Output the [X, Y] coordinate of the center of the cell containing the given text.  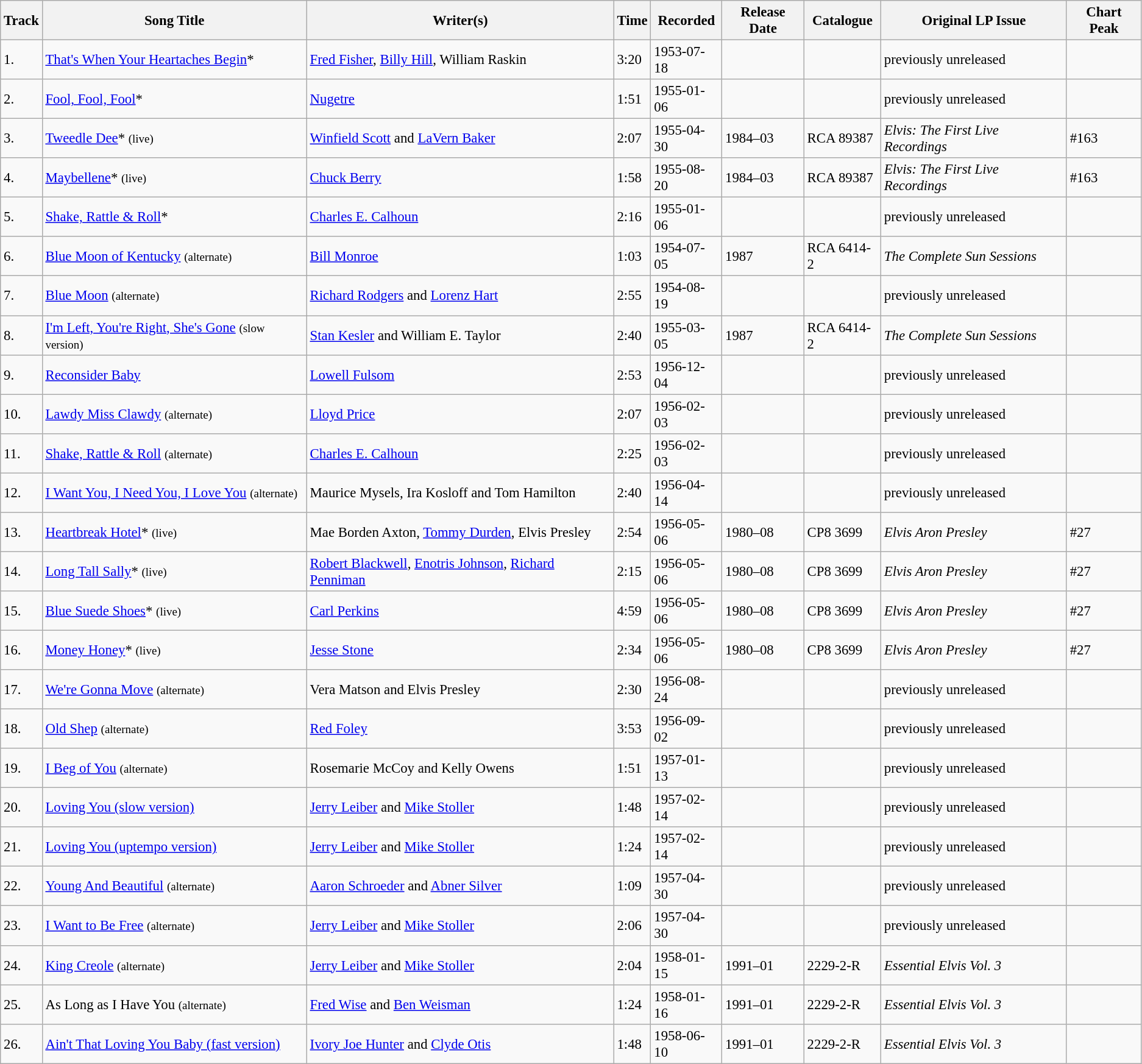
Song Title [174, 21]
Fool, Fool, Fool* [174, 99]
Chart Peak [1104, 21]
Lawdy Miss Clawdy (alternate) [174, 414]
Loving You (uptempo version) [174, 847]
1956-12-04 [686, 374]
1956-09-02 [686, 729]
16. [21, 650]
22. [21, 886]
3. [21, 139]
That's When Your Heartaches Begin* [174, 60]
3:53 [633, 729]
25. [21, 1004]
I Want to Be Free (alternate) [174, 926]
7. [21, 296]
18. [21, 729]
1958-01-16 [686, 1004]
I'm Left, You're Right, She's Gone (slow version) [174, 335]
2:25 [633, 453]
2:04 [633, 965]
Chuck Berry [460, 178]
Time [633, 21]
Maurice Mysels, Ira Kosloff and Tom Hamilton [460, 492]
2:34 [633, 650]
21. [21, 847]
Stan Kesler and William E. Taylor [460, 335]
Old Shep (alternate) [174, 729]
20. [21, 808]
2. [21, 99]
Jesse Stone [460, 650]
Bill Monroe [460, 256]
Blue Moon (alternate) [174, 296]
2:53 [633, 374]
Carl Perkins [460, 611]
1954-07-05 [686, 256]
Release Date [763, 21]
1:09 [633, 886]
1:03 [633, 256]
Shake, Rattle & Roll (alternate) [174, 453]
Red Foley [460, 729]
24. [21, 965]
2:15 [633, 572]
Long Tall Sally* (live) [174, 572]
Loving You (slow version) [174, 808]
Shake, Rattle & Roll* [174, 217]
King Creole (alternate) [174, 965]
Fred Fisher, Billy Hill, William Raskin [460, 60]
Ivory Joe Hunter and Clyde Otis [460, 1043]
1957-01-13 [686, 768]
Young And Beautiful (alternate) [174, 886]
Recorded [686, 21]
1:58 [633, 178]
1956-04-14 [686, 492]
Vera Matson and Elvis Presley [460, 690]
Money Honey* (live) [174, 650]
Maybellene* (live) [174, 178]
Original LP Issue [974, 21]
15. [21, 611]
Aaron Schroeder and Abner Silver [460, 886]
As Long as I Have You (alternate) [174, 1004]
Lowell Fulsom [460, 374]
1955-03-05 [686, 335]
Blue Suede Shoes* (live) [174, 611]
1956-08-24 [686, 690]
Rosemarie McCoy and Kelly Owens [460, 768]
Blue Moon of Kentucky (alternate) [174, 256]
1. [21, 60]
2:06 [633, 926]
14. [21, 572]
We're Gonna Move (alternate) [174, 690]
Richard Rodgers and Lorenz Hart [460, 296]
6. [21, 256]
10. [21, 414]
Catalogue [842, 21]
12. [21, 492]
Track [21, 21]
Ain't That Loving You Baby (fast version) [174, 1043]
Winfield Scott and LaVern Baker [460, 139]
13. [21, 533]
2:16 [633, 217]
I Beg of You (alternate) [174, 768]
19. [21, 768]
1955-08-20 [686, 178]
2:30 [633, 690]
Tweedle Dee* (live) [174, 139]
Lloyd Price [460, 414]
Mae Borden Axton, Tommy Durden, Elvis Presley [460, 533]
1958-01-15 [686, 965]
2:55 [633, 296]
Robert Blackwell, Enotris Johnson, Richard Penniman [460, 572]
23. [21, 926]
5. [21, 217]
1958-06-10 [686, 1043]
1955-04-30 [686, 139]
4. [21, 178]
11. [21, 453]
I Want You, I Need You, I Love You (alternate) [174, 492]
Reconsider Baby [174, 374]
Fred Wise and Ben Weisman [460, 1004]
3:20 [633, 60]
Heartbreak Hotel* (live) [174, 533]
17. [21, 690]
2:54 [633, 533]
9. [21, 374]
1953-07-18 [686, 60]
8. [21, 335]
Nugetre [460, 99]
Writer(s) [460, 21]
1954-08-19 [686, 296]
4:59 [633, 611]
26. [21, 1043]
